Determine the (X, Y) coordinate at the center of the cell enclosing the given text.  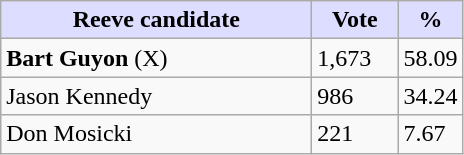
58.09 (430, 58)
34.24 (430, 96)
221 (355, 134)
Don Mosicki (156, 134)
Bart Guyon (X) (156, 58)
1,673 (355, 58)
Jason Kennedy (156, 96)
% (430, 20)
Vote (355, 20)
7.67 (430, 134)
Reeve candidate (156, 20)
986 (355, 96)
